Provide the (x, y) coordinate of the cell's center where the given text is located.  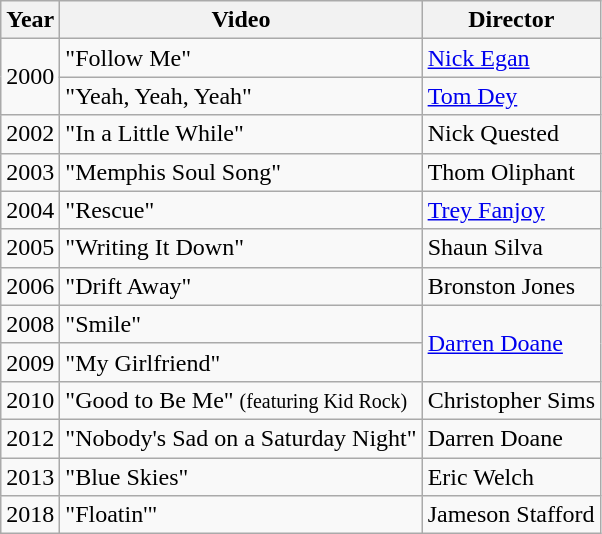
Jameson Stafford (511, 515)
Tom Dey (511, 96)
"Drift Away" (241, 286)
Eric Welch (511, 477)
Nick Egan (511, 58)
"In a Little While" (241, 134)
2018 (30, 515)
"Yeah, Yeah, Yeah" (241, 96)
"Memphis Soul Song" (241, 172)
2005 (30, 248)
Christopher Sims (511, 400)
Nick Quested (511, 134)
Video (241, 20)
2010 (30, 400)
"Good to Be Me" (featuring Kid Rock) (241, 400)
2006 (30, 286)
2004 (30, 210)
2003 (30, 172)
Director (511, 20)
Shaun Silva (511, 248)
"My Girlfriend" (241, 362)
Trey Fanjoy (511, 210)
"Nobody's Sad on a Saturday Night" (241, 438)
Thom Oliphant (511, 172)
Year (30, 20)
"Rescue" (241, 210)
"Smile" (241, 324)
2002 (30, 134)
"Follow Me" (241, 58)
"Writing It Down" (241, 248)
Bronston Jones (511, 286)
2009 (30, 362)
"Floatin'" (241, 515)
2012 (30, 438)
2008 (30, 324)
2013 (30, 477)
2000 (30, 77)
"Blue Skies" (241, 477)
